Return [x, y] of the center of cell containing provided text 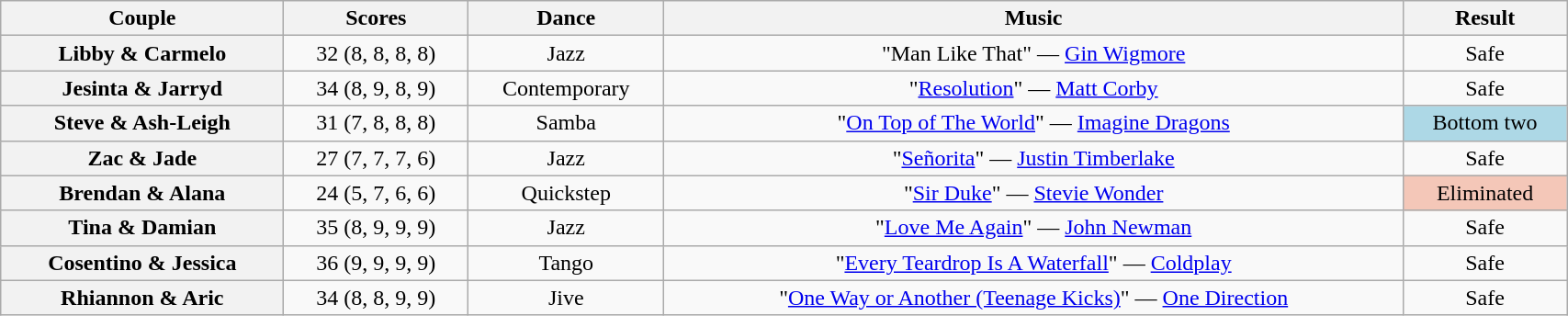
Brendan & Alana [142, 193]
Jive [566, 298]
Zac & Jade [142, 158]
Libby & Carmelo [142, 53]
31 (7, 8, 8, 8) [377, 123]
32 (8, 8, 8, 8) [377, 53]
Scores [377, 18]
27 (7, 7, 7, 6) [377, 158]
"On Top of The World" — Imagine Dragons [1034, 123]
Rhiannon & Aric [142, 298]
34 (8, 9, 8, 9) [377, 88]
"Man Like That" — Gin Wigmore [1034, 53]
24 (5, 7, 6, 6) [377, 193]
Cosentino & Jessica [142, 263]
Quickstep [566, 193]
Dance [566, 18]
Bottom two [1484, 123]
"Señorita" — Justin Timberlake [1034, 158]
Tango [566, 263]
"Love Me Again" — John Newman [1034, 228]
36 (9, 9, 9, 9) [377, 263]
35 (8, 9, 9, 9) [377, 228]
Music [1034, 18]
"Resolution" — Matt Corby [1034, 88]
Jesinta & Jarryd [142, 88]
34 (8, 8, 9, 9) [377, 298]
Eliminated [1484, 193]
Contemporary [566, 88]
Steve & Ash-Leigh [142, 123]
"Sir Duke" — Stevie Wonder [1034, 193]
Samba [566, 123]
"Every Teardrop Is A Waterfall" — Coldplay [1034, 263]
"One Way or Another (Teenage Kicks)" — One Direction [1034, 298]
Tina & Damian [142, 228]
Result [1484, 18]
Couple [142, 18]
